Scan for the cell matching the given text and deliver its (X, Y) coordinate at center. 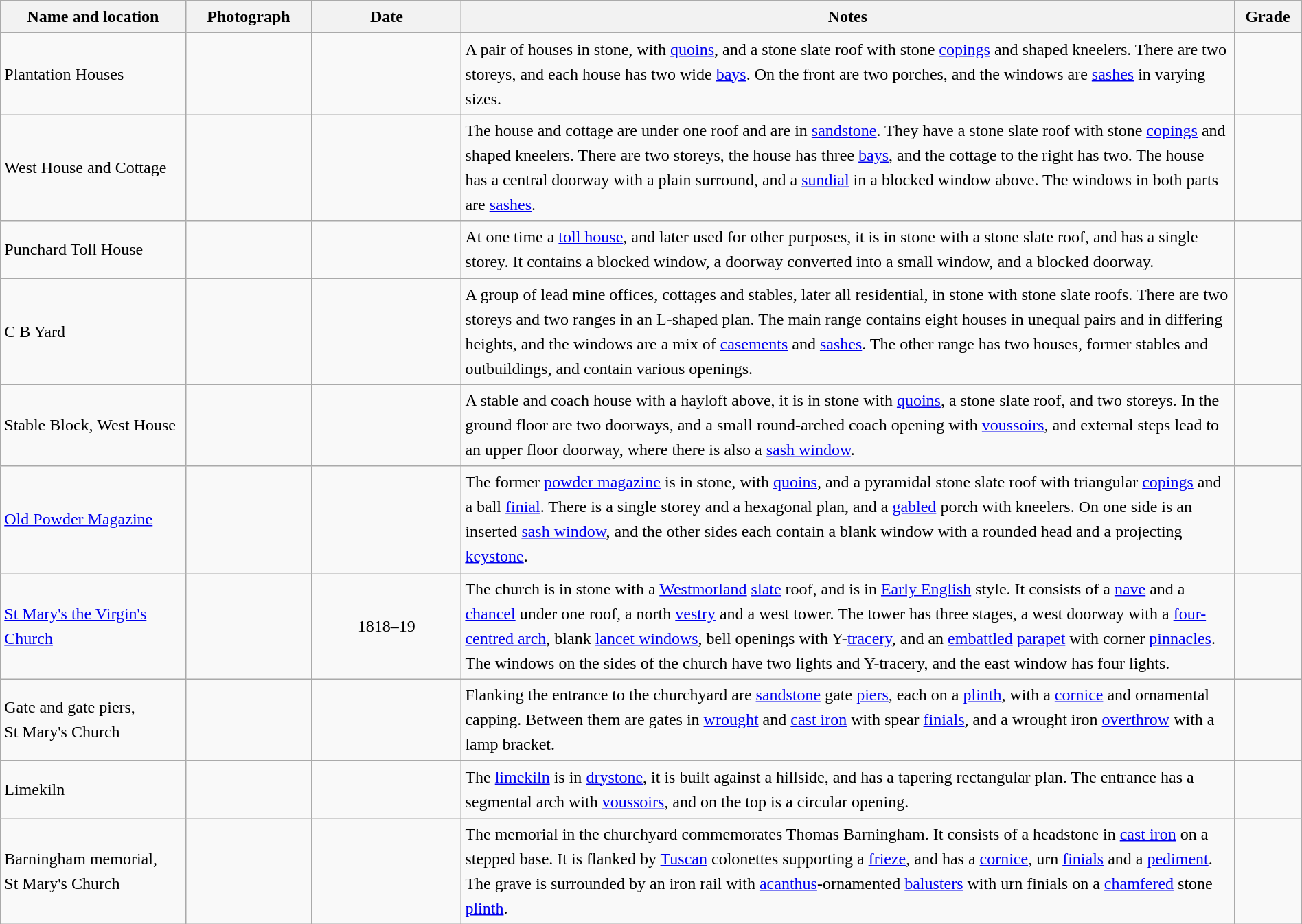
C B Yard (93, 331)
Plantation Houses (93, 74)
St Mary's the Virgin's Church (93, 626)
Date (387, 16)
Notes (847, 16)
Grade (1268, 16)
Barningham memorial,St Mary's Church (93, 870)
Punchard Toll House (93, 250)
1818–19 (387, 626)
Name and location (93, 16)
Limekiln (93, 789)
West House and Cottage (93, 168)
Photograph (249, 16)
Stable Block, West House (93, 426)
Old Powder Magazine (93, 519)
Gate and gate piers,St Mary's Church (93, 719)
